Provide the (X, Y) coordinate of the cell's center where the given text is located.  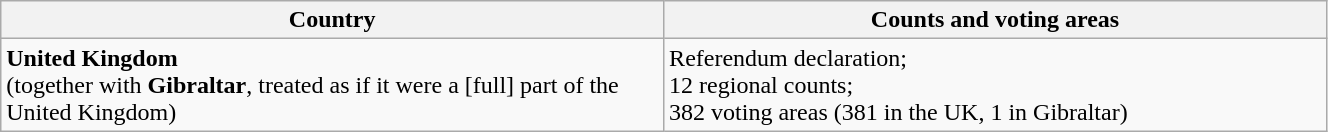
Counts and voting areas (996, 20)
United Kingdom (together with Gibraltar, treated as if it were a [full] part of the United Kingdom) (332, 85)
Referendum declaration;12 regional counts;382 voting areas (381 in the UK, 1 in Gibraltar) (996, 85)
Country (332, 20)
